Identify which cell holds the provided text, then report its (X, Y) central coordinate. 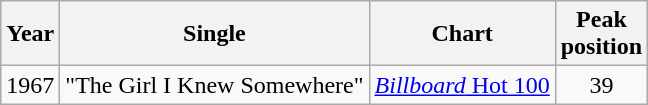
39 (601, 85)
Billboard Hot 100 (462, 85)
1967 (30, 85)
Peakposition (601, 34)
Chart (462, 34)
Year (30, 34)
Single (214, 34)
"The Girl I Knew Somewhere" (214, 85)
